Extract the [x, y] coordinate from the center of the cell holding the provided text.  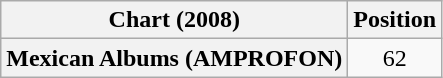
Mexican Albums (AMPROFON) [174, 58]
62 [395, 58]
Position [395, 20]
Chart (2008) [174, 20]
